Locate the cell with the specified text and output its [X, Y] center coordinate. 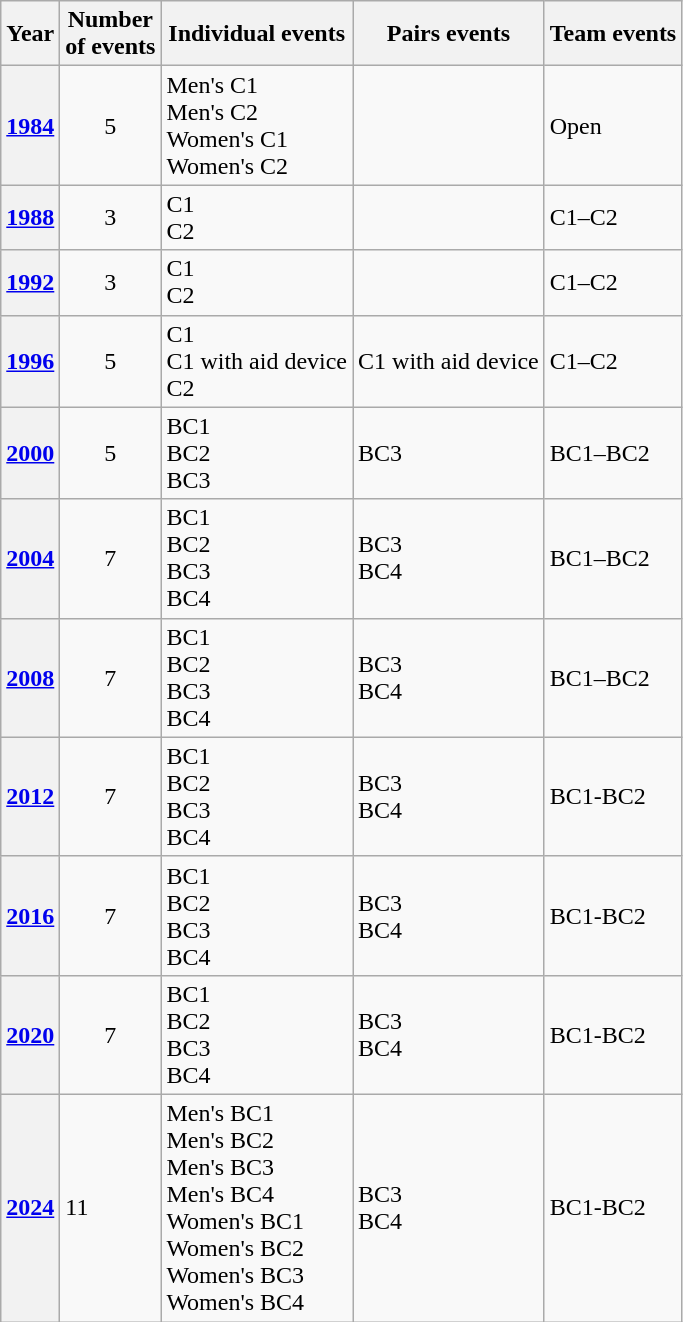
Individual events [257, 34]
C1 with aid device [449, 361]
1988 [30, 218]
2020 [30, 1034]
Year [30, 34]
2004 [30, 558]
2000 [30, 453]
2024 [30, 1208]
11 [110, 1208]
Men's C1Men's C2Women's C1Women's C2 [257, 126]
1984 [30, 126]
Pairs events [449, 34]
2012 [30, 796]
1992 [30, 282]
Number of events [110, 34]
Open [613, 126]
2016 [30, 916]
1996 [30, 361]
2008 [30, 678]
C1C1 with aid deviceC2 [257, 361]
Team events [613, 34]
BC3 [449, 453]
BC1BC2BC3 [257, 453]
Men's BC1Men's BC2Men's BC3Men's BC4Women's BC1Women's BC2Women's BC3Women's BC4 [257, 1208]
